Extract the (x, y) coordinate from the center of the cell holding the provided text.  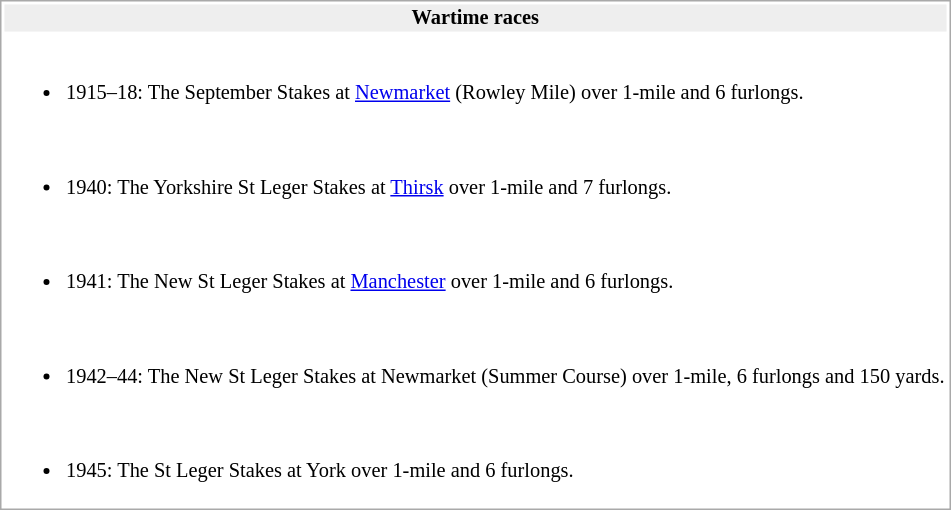
1940: The Yorkshire St Leger Stakes at Thirsk over 1-mile and 7 furlongs. (475, 175)
1945: The St Leger Stakes at York over 1-mile and 6 furlongs. (475, 460)
1941: The New St Leger Stakes at Manchester over 1-mile and 6 furlongs. (475, 270)
1942–44: The New St Leger Stakes at Newmarket (Summer Course) over 1-mile, 6 furlongs and 150 yards. (475, 365)
1915–18: The September Stakes at Newmarket (Rowley Mile) over 1-mile and 6 furlongs. (475, 80)
Wartime races (475, 18)
